Identify which cell holds the provided text, then report its [X, Y] central coordinate. 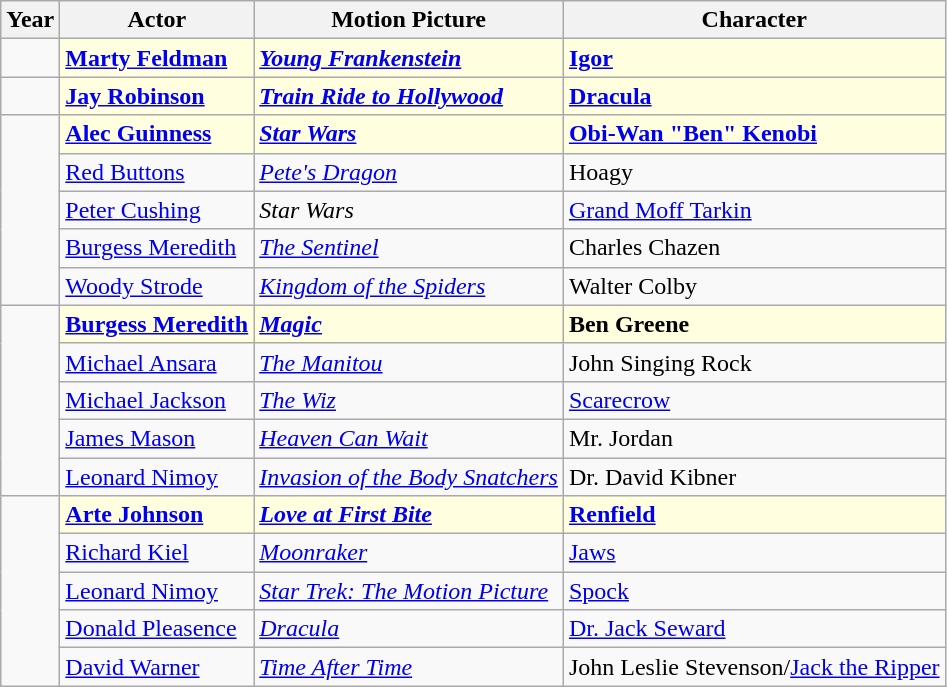
Michael Jackson [157, 400]
Dr. David Kibner [754, 477]
Obi-Wan "Ben" Kenobi [754, 134]
Time After Time [409, 667]
Charles Chazen [754, 248]
Moonraker [409, 553]
Dr. Jack Seward [754, 629]
Ben Greene [754, 324]
Walter Colby [754, 286]
Spock [754, 591]
Donald Pleasence [157, 629]
Pete's Dragon [409, 172]
The Manitou [409, 362]
Jaws [754, 553]
Alec Guinness [157, 134]
John Singing Rock [754, 362]
James Mason [157, 438]
The Wiz [409, 400]
The Sentinel [409, 248]
Year [30, 20]
Heaven Can Wait [409, 438]
Hoagy [754, 172]
Invasion of the Body Snatchers [409, 477]
David Warner [157, 667]
Igor [754, 58]
Train Ride to Hollywood [409, 96]
Arte Johnson [157, 515]
Red Buttons [157, 172]
Love at First Bite [409, 515]
Woody Strode [157, 286]
Grand Moff Tarkin [754, 210]
Renfield [754, 515]
Magic [409, 324]
Star Trek: The Motion Picture [409, 591]
Marty Feldman [157, 58]
Character [754, 20]
Richard Kiel [157, 553]
Actor [157, 20]
Kingdom of the Spiders [409, 286]
John Leslie Stevenson/Jack the Ripper [754, 667]
Peter Cushing [157, 210]
Mr. Jordan [754, 438]
Motion Picture [409, 20]
Young Frankenstein [409, 58]
Michael Ansara [157, 362]
Jay Robinson [157, 96]
Scarecrow [754, 400]
